Determine the (x, y) coordinate at the center of the cell enclosing the given text.  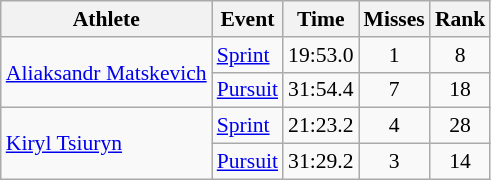
3 (394, 162)
1 (394, 55)
Time (320, 19)
8 (460, 55)
Event (248, 19)
18 (460, 90)
4 (394, 126)
Rank (460, 19)
28 (460, 126)
Athlete (106, 19)
31:29.2 (320, 162)
21:23.2 (320, 126)
Aliaksandr Matskevich (106, 72)
31:54.4 (320, 90)
Kiryl Tsiuryn (106, 144)
7 (394, 90)
Misses (394, 19)
14 (460, 162)
19:53.0 (320, 55)
